Return (x, y) of the center of cell containing provided text 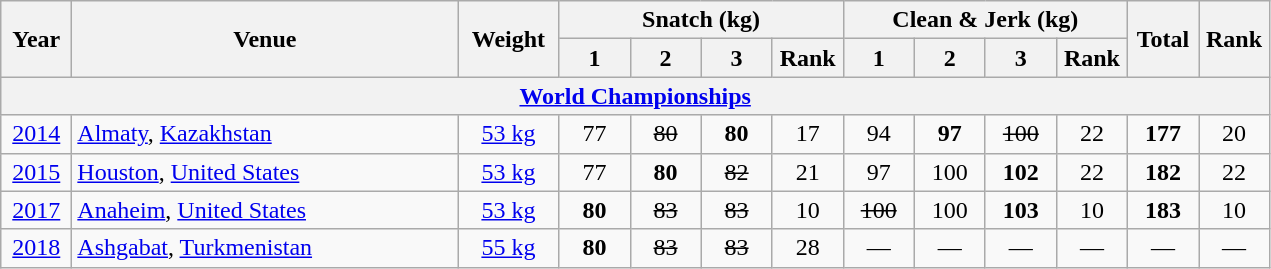
20 (1234, 134)
Weight (508, 39)
177 (1162, 134)
2014 (36, 134)
Clean & Jerk (kg) (985, 20)
Almaty, Kazakhstan (265, 134)
102 (1020, 172)
Ashgabat, Turkmenistan (265, 248)
21 (808, 172)
28 (808, 248)
94 (878, 134)
Snatch (kg) (701, 20)
2017 (36, 210)
Year (36, 39)
103 (1020, 210)
82 (736, 172)
55 kg (508, 248)
182 (1162, 172)
17 (808, 134)
2015 (36, 172)
World Championships (636, 96)
Anaheim, United States (265, 210)
Total (1162, 39)
Venue (265, 39)
183 (1162, 210)
2018 (36, 248)
Houston, United States (265, 172)
